Return the (X, Y) coordinate for the center point of the cell that contains the specified text.  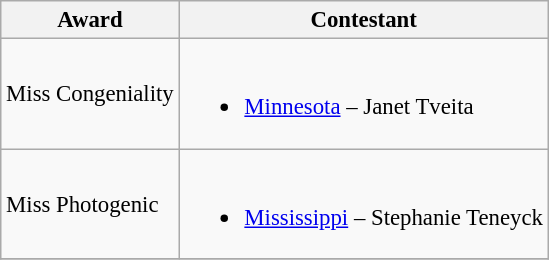
Contestant (364, 20)
Miss Photogenic (90, 204)
Miss Congeniality (90, 94)
Mississippi – Stephanie Teneyck (364, 204)
Minnesota – Janet Tveita (364, 94)
Award (90, 20)
